Detect which cell encompasses the target text, then output its (X, Y) center coordinate. 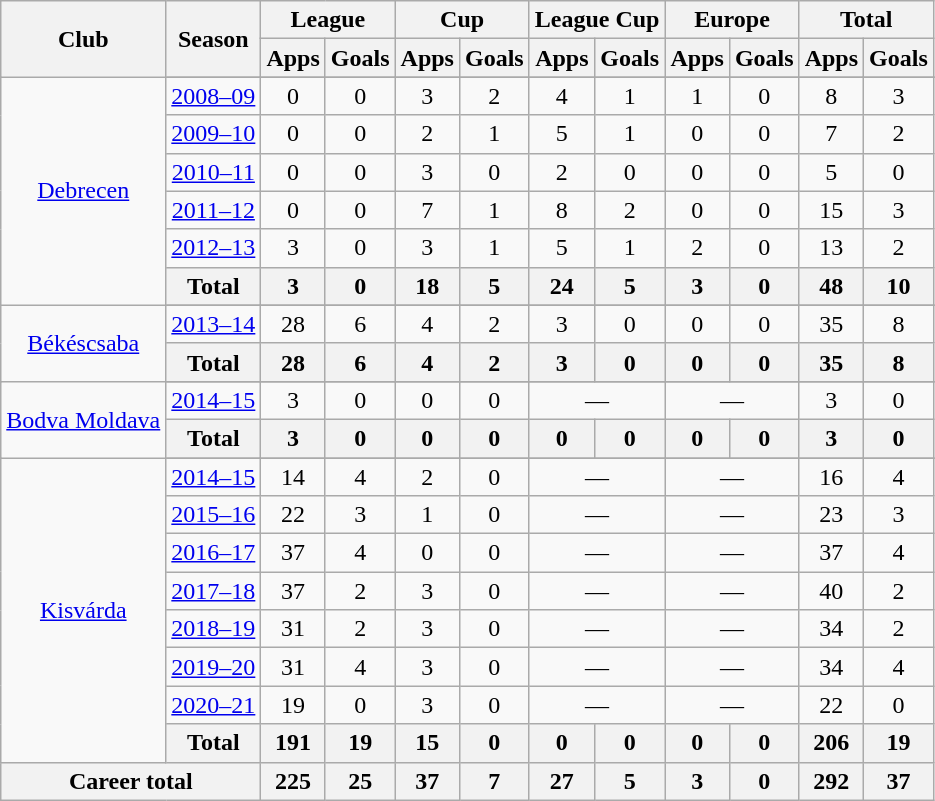
206 (831, 743)
27 (562, 781)
2015–16 (214, 515)
13 (831, 248)
Debrecen (84, 191)
Europe (732, 20)
225 (293, 781)
18 (427, 286)
Cup (462, 20)
2013–14 (214, 324)
10 (899, 286)
25 (360, 781)
League Cup (597, 20)
23 (831, 515)
40 (831, 591)
2008–09 (214, 96)
2009–10 (214, 134)
48 (831, 286)
2019–20 (214, 667)
16 (831, 477)
Bodva Moldava (84, 419)
2020–21 (214, 705)
2010–11 (214, 172)
14 (293, 477)
191 (293, 743)
Career total (131, 781)
292 (831, 781)
Békéscsaba (84, 343)
2011–12 (214, 210)
2018–19 (214, 629)
Club (84, 39)
Kisvárda (84, 610)
League (328, 20)
2012–13 (214, 248)
2016–17 (214, 553)
2017–18 (214, 591)
Season (214, 39)
24 (562, 286)
